Search for the cell housing the specified text and yield its (X, Y) center coordinate. 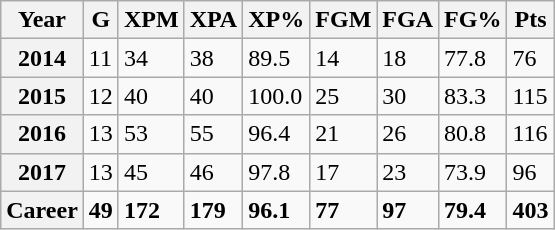
34 (151, 58)
14 (344, 58)
2015 (42, 96)
96.1 (276, 210)
FGM (344, 20)
76 (530, 58)
FG% (473, 20)
80.8 (473, 134)
23 (408, 172)
G (100, 20)
38 (214, 58)
403 (530, 210)
83.3 (473, 96)
49 (100, 210)
26 (408, 134)
18 (408, 58)
11 (100, 58)
96 (530, 172)
73.9 (473, 172)
2017 (42, 172)
FGA (408, 20)
25 (344, 96)
179 (214, 210)
21 (344, 134)
30 (408, 96)
Pts (530, 20)
Year (42, 20)
46 (214, 172)
97.8 (276, 172)
172 (151, 210)
79.4 (473, 210)
45 (151, 172)
XP% (276, 20)
17 (344, 172)
2014 (42, 58)
89.5 (276, 58)
55 (214, 134)
XPM (151, 20)
XPA (214, 20)
96.4 (276, 134)
115 (530, 96)
97 (408, 210)
2016 (42, 134)
77 (344, 210)
53 (151, 134)
Career (42, 210)
100.0 (276, 96)
116 (530, 134)
77.8 (473, 58)
12 (100, 96)
